Extract the (X, Y) coordinate from the center of the cell holding the provided text.  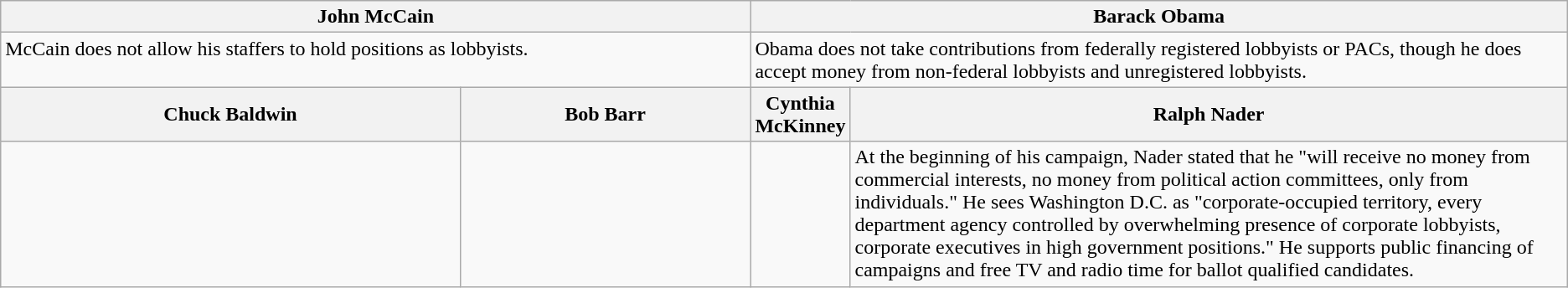
McCain does not allow his staffers to hold positions as lobbyists. (375, 60)
Cynthia McKinney (801, 114)
Ralph Nader (1209, 114)
Barack Obama (1159, 17)
John McCain (375, 17)
Bob Barr (605, 114)
Chuck Baldwin (231, 114)
